Identify which cell holds the provided text, then report its [X, Y] central coordinate. 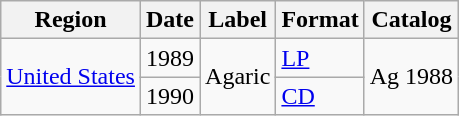
CD [320, 96]
Agaric [238, 77]
Catalog [411, 20]
Region [71, 20]
1990 [170, 96]
Format [320, 20]
Ag 1988 [411, 77]
LP [320, 58]
1989 [170, 58]
United States [71, 77]
Label [238, 20]
Date [170, 20]
